Return the [x, y] coordinate for the center point of the cell that contains the specified text.  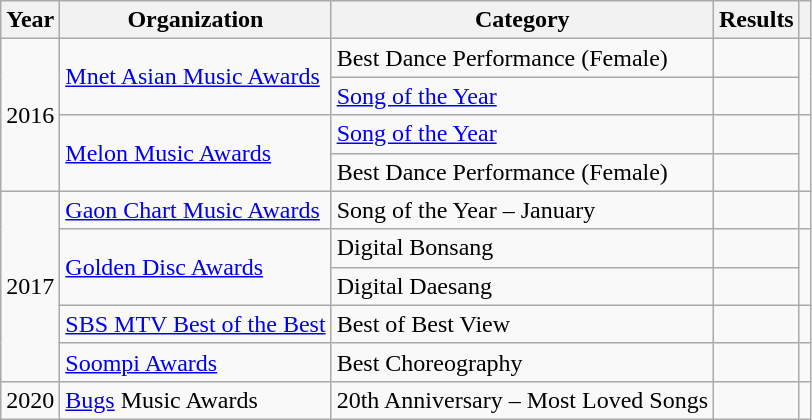
Bugs Music Awards [196, 400]
Song of the Year – January [522, 210]
Digital Daesang [522, 286]
Organization [196, 20]
2017 [30, 286]
Results [757, 20]
Mnet Asian Music Awards [196, 77]
Soompi Awards [196, 362]
Digital Bonsang [522, 248]
Category [522, 20]
Best of Best View [522, 324]
Melon Music Awards [196, 153]
20th Anniversary – Most Loved Songs [522, 400]
Best Choreography [522, 362]
2020 [30, 400]
Gaon Chart Music Awards [196, 210]
Year [30, 20]
Golden Disc Awards [196, 267]
SBS MTV Best of the Best [196, 324]
2016 [30, 115]
